From the cell containing the given text, extract its center point as [X, Y] coordinate. 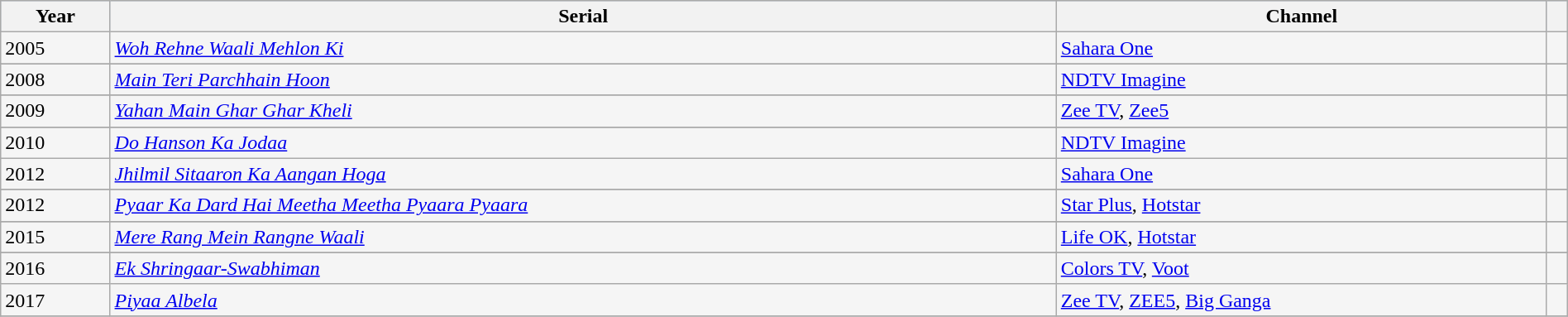
Channel [1302, 17]
Zee TV, ZEE5, Big Ganga [1302, 300]
Do Hanson Ka Jodaa [583, 142]
Star Plus, Hotstar [1302, 205]
Pyaar Ka Dard Hai Meetha Meetha Pyaara Pyaara [583, 205]
Main Teri Parchhain Hoon [583, 79]
2010 [55, 142]
Zee TV, Zee5 [1302, 111]
Ek Shringaar-Swabhiman [583, 268]
Serial [583, 17]
Life OK, Hotstar [1302, 237]
2005 [55, 48]
Mere Rang Mein Rangne Waali [583, 237]
2016 [55, 268]
Woh Rehne Waali Mehlon Ki [583, 48]
Piyaa Albela [583, 300]
Year [55, 17]
2015 [55, 237]
Colors TV, Voot [1302, 268]
2009 [55, 111]
Jhilmil Sitaaron Ka Aangan Hoga [583, 174]
2008 [55, 79]
2017 [55, 300]
Yahan Main Ghar Ghar Kheli [583, 111]
